Extract the [x, y] coordinate from the center of the cell holding the provided text.  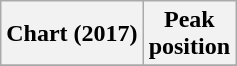
Chart (2017) [72, 34]
Peak position [189, 34]
